Scan for the cell matching the given text and deliver its [x, y] coordinate at center. 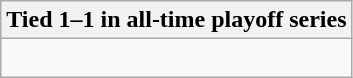
Tied 1–1 in all-time playoff series [176, 20]
